Extract the (x, y) coordinate from the center of the cell holding the provided text.  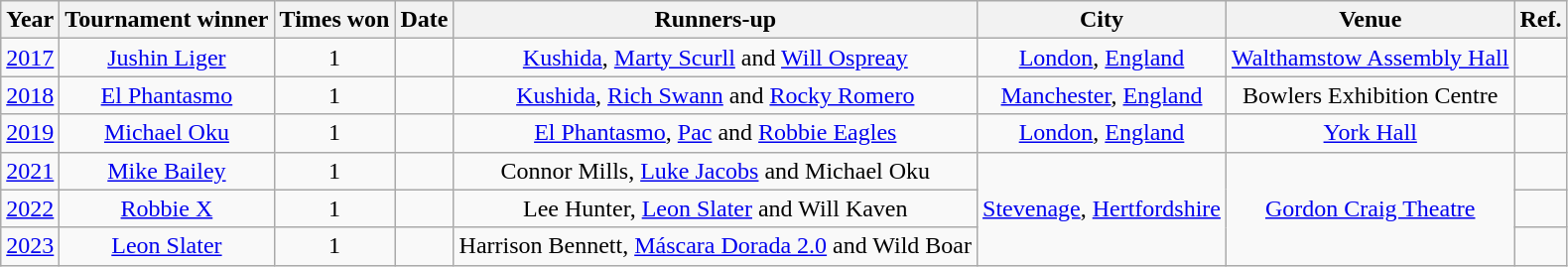
Runners-up (716, 20)
Connor Mills, Luke Jacobs and Michael Oku (716, 171)
Kushida, Rich Swann and Rocky Romero (716, 95)
Leon Slater (167, 246)
Robbie X (167, 208)
2018 (30, 95)
Venue (1371, 20)
Year (30, 20)
El Phantasmo, Pac and Robbie Eagles (716, 133)
Kushida, Marty Scurll and Will Ospreay (716, 58)
Stevenage, Hertfordshire (1102, 208)
Date (425, 20)
Lee Hunter, Leon Slater and Will Kaven (716, 208)
Tournament winner (167, 20)
Ref. (1540, 20)
Jushin Liger (167, 58)
Bowlers Exhibition Centre (1371, 95)
Times won (334, 20)
Walthamstow Assembly Hall (1371, 58)
Manchester, England (1102, 95)
Michael Oku (167, 133)
2022 (30, 208)
Gordon Craig Theatre (1371, 208)
Mike Bailey (167, 171)
El Phantasmo (167, 95)
2019 (30, 133)
2023 (30, 246)
Harrison Bennett, Máscara Dorada 2.0 and Wild Boar (716, 246)
York Hall (1371, 133)
2021 (30, 171)
City (1102, 20)
2017 (30, 58)
